Scan for the cell matching the given text and deliver its [x, y] coordinate at center. 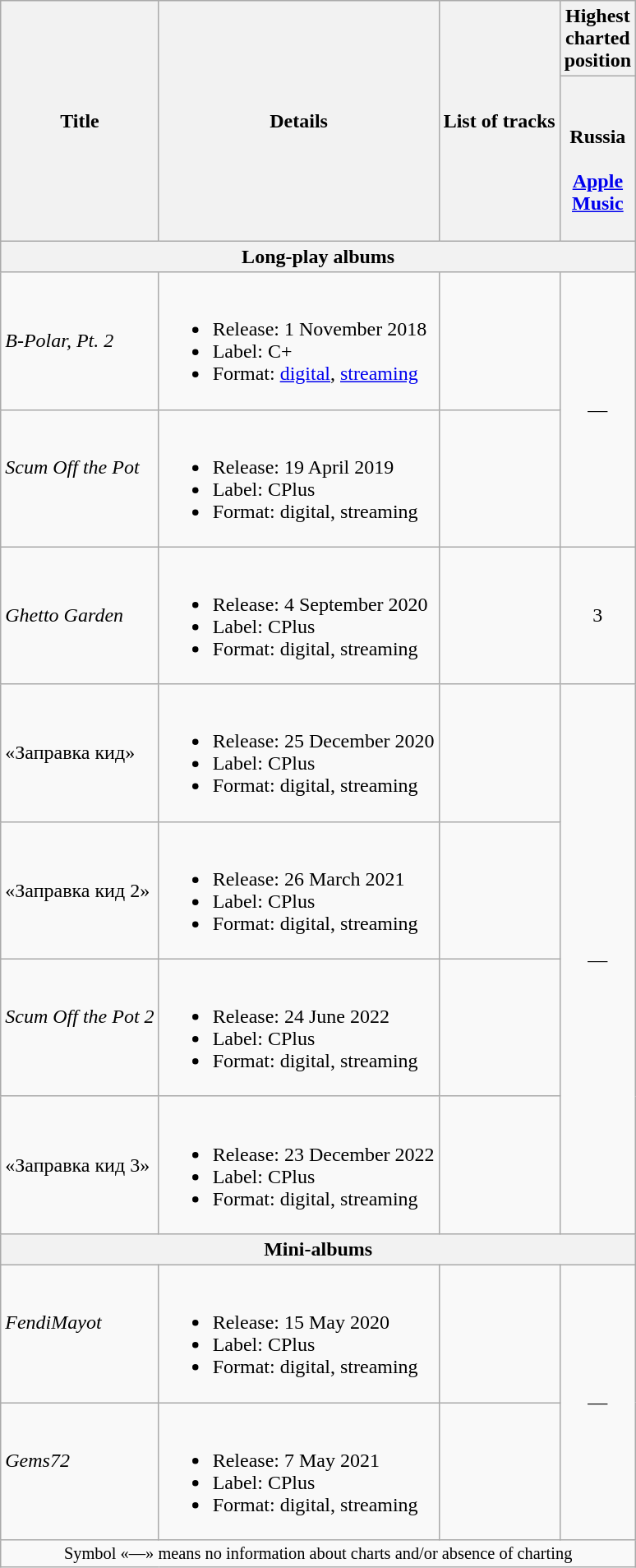
Release: 25 December 2020Label: CPlusFormat: digital, streaming [299, 753]
Symbol «—» means no information about charts and/or absence of charting [319, 1554]
Release: 15 May 2020Label: CPlusFormat: digital, streaming [299, 1334]
RussiaApple Music [597, 159]
FendiMayot [80, 1334]
Ghetto Garden [80, 615]
Title [80, 121]
«Заправка кид 2» [80, 890]
Scum Off the Pot 2 [80, 1028]
B-Polar, Pt. 2 [80, 340]
Release: 23 December 2022Label: CPlusFormat: digital, streaming [299, 1164]
3 [597, 615]
«Заправка кид» [80, 753]
Release: 4 September 2020Label: CPlusFormat: digital, streaming [299, 615]
Release: 7 May 2021Label: CPlusFormat: digital, streaming [299, 1472]
Release: 19 April 2019Label: CPlusFormat: digital, streaming [299, 479]
List of tracks [500, 121]
Gems72 [80, 1472]
Long-play albums [319, 257]
«Заправка кид 3» [80, 1164]
Release: 24 June 2022Label: CPlusFormat: digital, streaming [299, 1028]
Scum Off the Pot [80, 479]
Release: 26 March 2021Label: CPlusFormat: digital, streaming [299, 890]
Mini-albums [319, 1249]
Details [299, 121]
Release: 1 November 2018Label: C+Format: digital, streaming [299, 340]
Highest charted position [597, 39]
